Provide the (X, Y) coordinate of the cell's center where the given text is located.  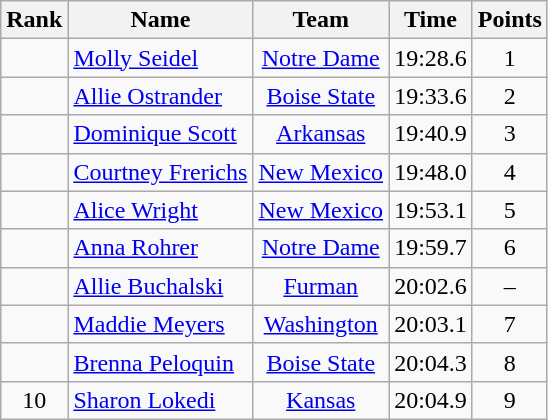
19:28.6 (431, 58)
20:03.1 (431, 324)
Rank (34, 20)
Molly Seidel (160, 58)
Arkansas (321, 134)
Team (321, 20)
20:04.3 (431, 362)
Dominique Scott (160, 134)
2 (510, 96)
4 (510, 172)
5 (510, 210)
19:40.9 (431, 134)
Sharon Lokedi (160, 400)
Name (160, 20)
Points (510, 20)
19:53.1 (431, 210)
19:33.6 (431, 96)
8 (510, 362)
– (510, 286)
9 (510, 400)
Courtney Frerichs (160, 172)
Allie Ostrander (160, 96)
Time (431, 20)
1 (510, 58)
Washington (321, 324)
Brenna Peloquin (160, 362)
Kansas (321, 400)
3 (510, 134)
20:04.9 (431, 400)
Alice Wright (160, 210)
Furman (321, 286)
Maddie Meyers (160, 324)
10 (34, 400)
19:48.0 (431, 172)
20:02.6 (431, 286)
Anna Rohrer (160, 248)
7 (510, 324)
Allie Buchalski (160, 286)
19:59.7 (431, 248)
6 (510, 248)
